Extract the (X, Y) coordinate from the center of the cell holding the provided text.  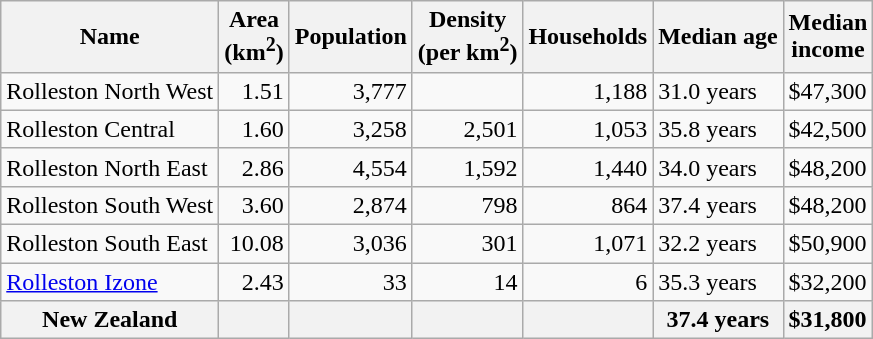
301 (468, 244)
Rolleston Central (110, 129)
2,501 (468, 129)
Name (110, 37)
$31,800 (828, 320)
3,777 (350, 91)
$32,200 (828, 282)
Rolleston South East (110, 244)
1.51 (254, 91)
Medianincome (828, 37)
$47,300 (828, 91)
2,874 (350, 205)
6 (588, 282)
$50,900 (828, 244)
864 (588, 205)
Density(per km2) (468, 37)
10.08 (254, 244)
3,036 (350, 244)
35.8 years (718, 129)
Households (588, 37)
33 (350, 282)
798 (468, 205)
1,188 (588, 91)
32.2 years (718, 244)
New Zealand (110, 320)
1,071 (588, 244)
34.0 years (718, 167)
Rolleston South West (110, 205)
2.43 (254, 282)
1,592 (468, 167)
Rolleston North East (110, 167)
31.0 years (718, 91)
4,554 (350, 167)
1.60 (254, 129)
Area(km2) (254, 37)
1,053 (588, 129)
2.86 (254, 167)
Population (350, 37)
14 (468, 282)
3,258 (350, 129)
3.60 (254, 205)
Rolleston Izone (110, 282)
Median age (718, 37)
35.3 years (718, 282)
Rolleston North West (110, 91)
$42,500 (828, 129)
1,440 (588, 167)
